Output the [x, y] coordinate of the center of the cell containing the given text.  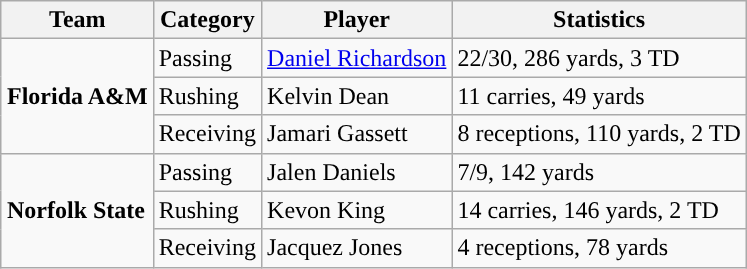
Jalen Daniels [357, 172]
8 receptions, 110 yards, 2 TD [599, 134]
Player [357, 20]
Kevon King [357, 210]
Norfolk State [77, 210]
4 receptions, 78 yards [599, 248]
11 carries, 49 yards [599, 96]
Statistics [599, 20]
Florida A&M [77, 96]
7/9, 142 yards [599, 172]
22/30, 286 yards, 3 TD [599, 58]
Jacquez Jones [357, 248]
Team [77, 20]
Daniel Richardson [357, 58]
Category [207, 20]
Kelvin Dean [357, 96]
Jamari Gassett [357, 134]
14 carries, 146 yards, 2 TD [599, 210]
